Scan for the cell matching the given text and deliver its (x, y) coordinate at center. 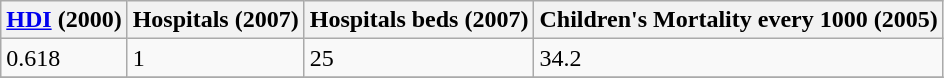
0.618 (64, 58)
34.2 (738, 58)
25 (419, 58)
1 (216, 58)
HDI (2000) (64, 20)
Hospitals (2007) (216, 20)
Hospitals beds (2007) (419, 20)
Children's Mortality every 1000 (2005) (738, 20)
